Identify which cell holds the provided text, then report its [X, Y] central coordinate. 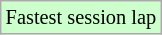
Fastest session lap [81, 17]
